Determine the [x, y] coordinate at the center of the cell enclosing the given text.  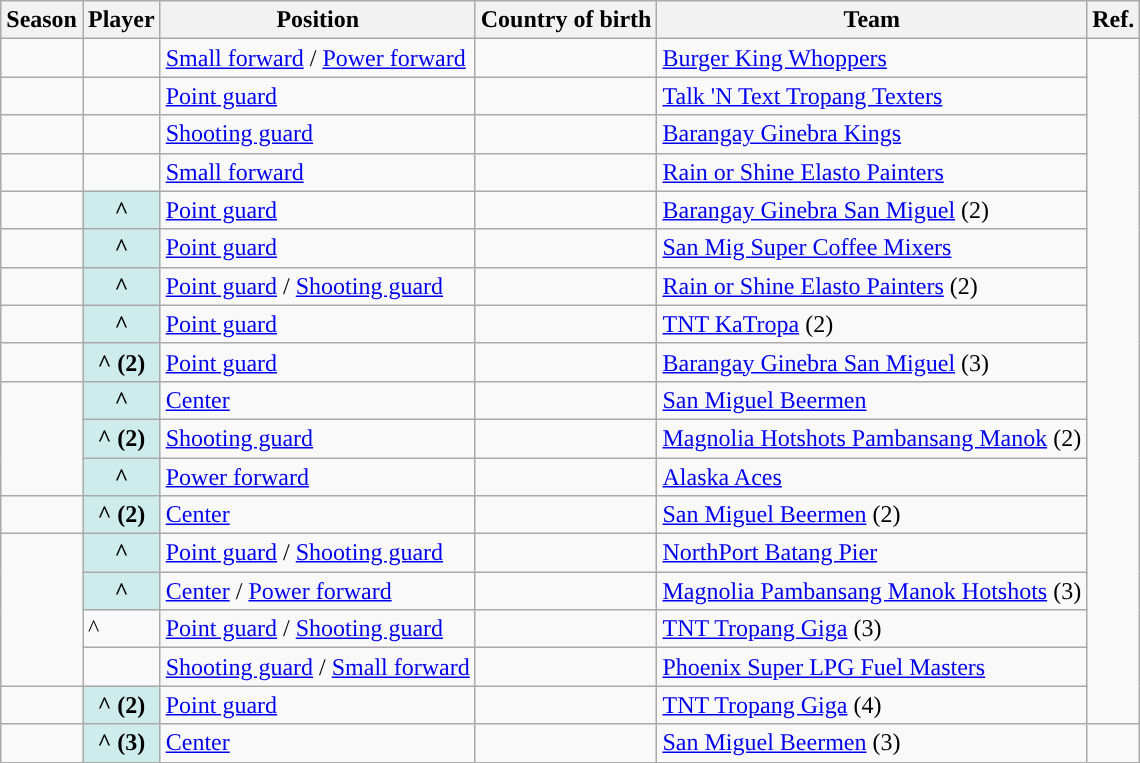
San Mig Super Coffee Mixers [872, 248]
Alaska Aces [872, 477]
San Miguel Beermen [872, 400]
Small forward / Power forward [318, 58]
Shooting guard / Small forward [318, 667]
Burger King Whoppers [872, 58]
Country of birth [566, 20]
Ref. [1114, 20]
^ (3) [121, 743]
TNT Tropang Giga (4) [872, 705]
TNT Tropang Giga (3) [872, 629]
Magnolia Hotshots Pambansang Manok (2) [872, 438]
TNT KaTropa (2) [872, 324]
Talk 'N Text Tropang Texters [872, 96]
Power forward [318, 477]
Phoenix Super LPG Fuel Masters [872, 667]
Barangay Ginebra Kings [872, 134]
Small forward [318, 172]
San Miguel Beermen (2) [872, 515]
NorthPort Batang Pier [872, 553]
Season [42, 20]
Rain or Shine Elasto Painters (2) [872, 286]
San Miguel Beermen (3) [872, 743]
Barangay Ginebra San Miguel (2) [872, 210]
Center / Power forward [318, 591]
Position [318, 20]
Player [121, 20]
Magnolia Pambansang Manok Hotshots (3) [872, 591]
Team [872, 20]
Rain or Shine Elasto Painters [872, 172]
Barangay Ginebra San Miguel (3) [872, 362]
